For the text-containing cell, return its midpoint in [x, y] coordinate format. 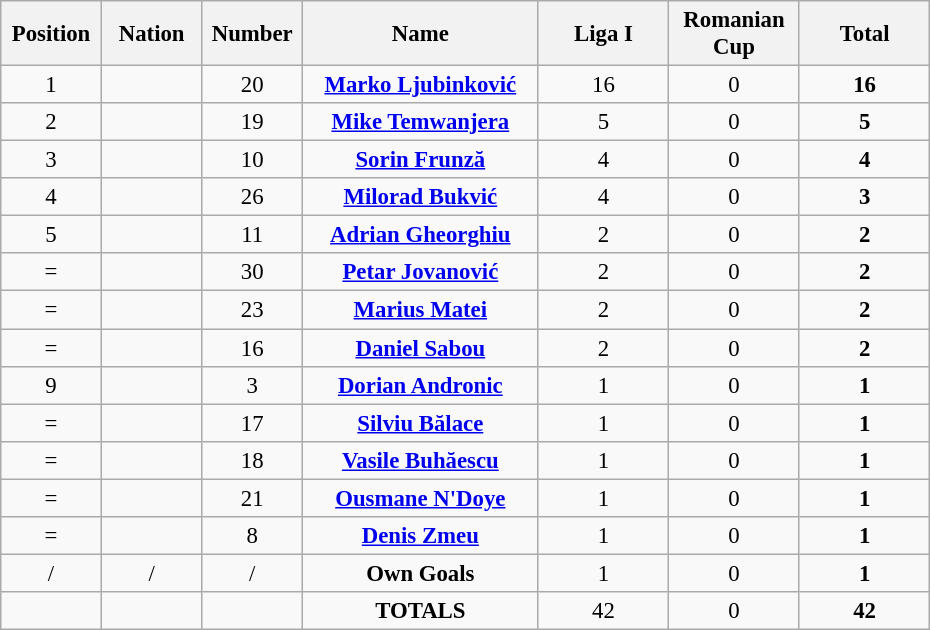
Adrian Gheorghiu [421, 235]
26 [252, 197]
30 [252, 273]
Daniel Sabou [421, 348]
19 [252, 122]
10 [252, 160]
Dorian Andronic [421, 385]
Position [52, 34]
Liga I [604, 34]
Petar Jovanović [421, 273]
8 [252, 536]
Name [421, 34]
Denis Zmeu [421, 536]
Own Goals [421, 573]
18 [252, 460]
11 [252, 235]
Marko Ljubinković [421, 85]
Number [252, 34]
Marius Matei [421, 310]
Silviu Bălace [421, 423]
Romanian Cup [734, 34]
20 [252, 85]
Milorad Bukvić [421, 197]
23 [252, 310]
Mike Temwanjera [421, 122]
21 [252, 498]
Vasile Buhăescu [421, 460]
Ousmane N'Doye [421, 498]
Total [864, 34]
9 [52, 385]
17 [252, 423]
Nation [152, 34]
TOTALS [421, 611]
Sorin Frunză [421, 160]
